Identify which cell holds the provided text, then report its [X, Y] central coordinate. 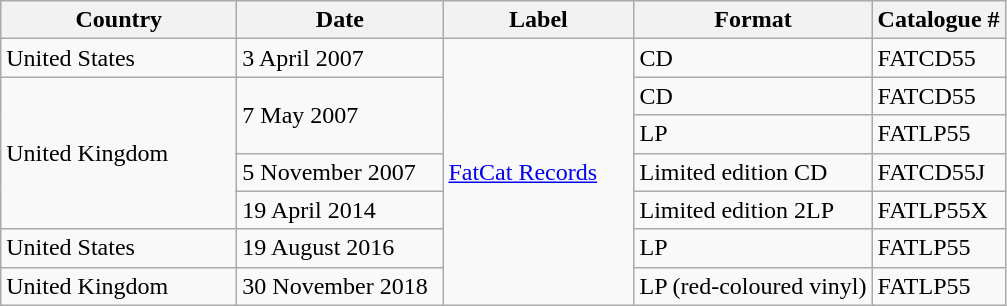
Country [119, 20]
19 August 2016 [340, 248]
7 May 2007 [340, 115]
3 April 2007 [340, 58]
FATCD55J [938, 172]
LP (red-coloured vinyl) [753, 286]
Format [753, 20]
Limited edition 2LP [753, 210]
Catalogue # [938, 20]
FATLP55X [938, 210]
Label [538, 20]
Limited edition CD [753, 172]
Date [340, 20]
30 November 2018 [340, 286]
19 April 2014 [340, 210]
5 November 2007 [340, 172]
FatCat Records [538, 172]
